Detect which cell encompasses the target text, then output its [X, Y] center coordinate. 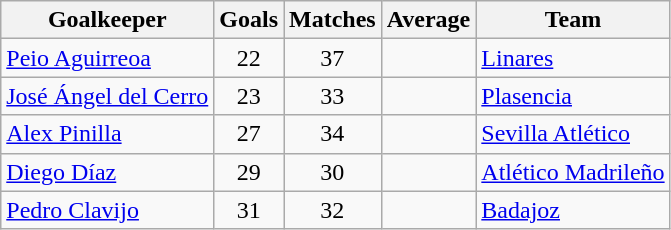
33 [333, 96]
23 [249, 96]
Plasencia [573, 96]
32 [333, 210]
Goalkeeper [108, 20]
Pedro Clavijo [108, 210]
Average [428, 20]
Alex Pinilla [108, 134]
27 [249, 134]
34 [333, 134]
Goals [249, 20]
Diego Díaz [108, 172]
Atlético Madrileño [573, 172]
Badajoz [573, 210]
José Ángel del Cerro [108, 96]
Matches [333, 20]
29 [249, 172]
22 [249, 58]
Linares [573, 58]
31 [249, 210]
Team [573, 20]
30 [333, 172]
37 [333, 58]
Sevilla Atlético [573, 134]
Peio Aguirreoa [108, 58]
